For the text-containing cell, return its midpoint in (X, Y) coordinate format. 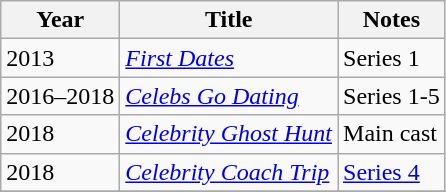
Celebrity Ghost Hunt (229, 134)
Notes (392, 20)
Main cast (392, 134)
Celebrity Coach Trip (229, 172)
2016–2018 (60, 96)
Year (60, 20)
Series 1-5 (392, 96)
Series 4 (392, 172)
Series 1 (392, 58)
Celebs Go Dating (229, 96)
Title (229, 20)
First Dates (229, 58)
2013 (60, 58)
